For the text-containing cell, return its midpoint in (x, y) coordinate format. 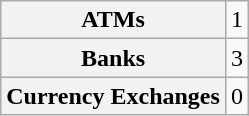
Currency Exchanges (114, 96)
1 (236, 20)
Banks (114, 58)
0 (236, 96)
ATMs (114, 20)
3 (236, 58)
